Pinpoint the cell where the given text exists, returning its (x, y) midpoint coordinate. 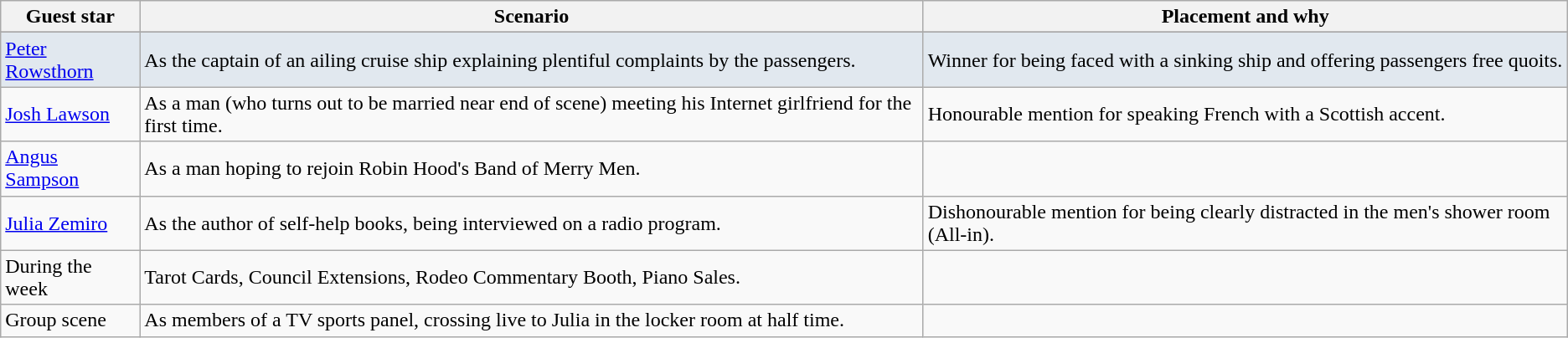
As a man (who turns out to be married near end of scene) meeting his Internet girlfriend for the first time. (531, 114)
Dishonourable mention for being clearly distracted in the men's shower room (All-in). (1245, 223)
Guest star (70, 17)
Tarot Cards, Council Extensions, Rodeo Commentary Booth, Piano Sales. (531, 278)
As the captain of an ailing cruise ship explaining plentiful complaints by the passengers. (531, 60)
Group scene (70, 320)
As members of a TV sports panel, crossing live to Julia in the locker room at half time. (531, 320)
As a man hoping to rejoin Robin Hood's Band of Merry Men. (531, 169)
Julia Zemiro (70, 223)
Peter Rowsthorn (70, 60)
As the author of self-help books, being interviewed on a radio program. (531, 223)
Angus Sampson (70, 169)
Winner for being faced with a sinking ship and offering passengers free quoits. (1245, 60)
Placement and why (1245, 17)
Josh Lawson (70, 114)
Honourable mention for speaking French with a Scottish accent. (1245, 114)
Scenario (531, 17)
During the week (70, 278)
